Provide the (X, Y) coordinate of the cell's center where the given text is located.  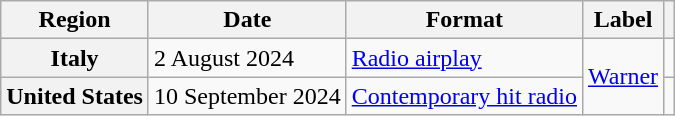
2 August 2024 (247, 58)
United States (75, 96)
10 September 2024 (247, 96)
Label (624, 20)
Radio airplay (464, 58)
Format (464, 20)
Region (75, 20)
Contemporary hit radio (464, 96)
Italy (75, 58)
Date (247, 20)
Warner (624, 77)
